Search for the cell housing the specified text and yield its (x, y) center coordinate. 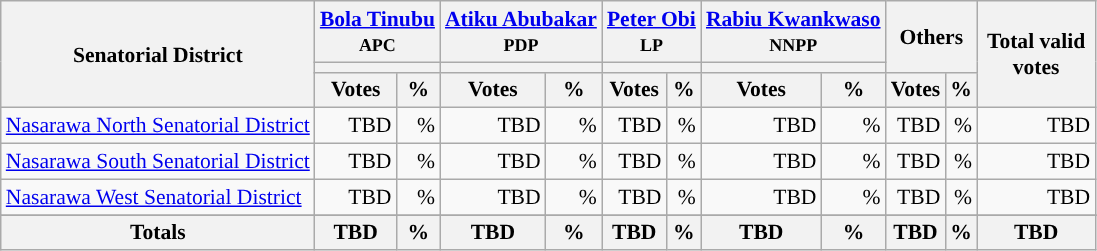
Atiku AbubakarPDP (521, 32)
Bola TinubuAPC (378, 32)
Senatorial District (158, 54)
Others (932, 36)
Totals (158, 233)
Rabiu KwankwasoNNPP (794, 32)
Nasarawa South Senatorial District (158, 162)
Nasarawa West Senatorial District (158, 197)
Peter ObiLP (652, 32)
Nasarawa North Senatorial District (158, 126)
Total valid votes (1036, 54)
